For the text-containing cell, return its midpoint in [x, y] coordinate format. 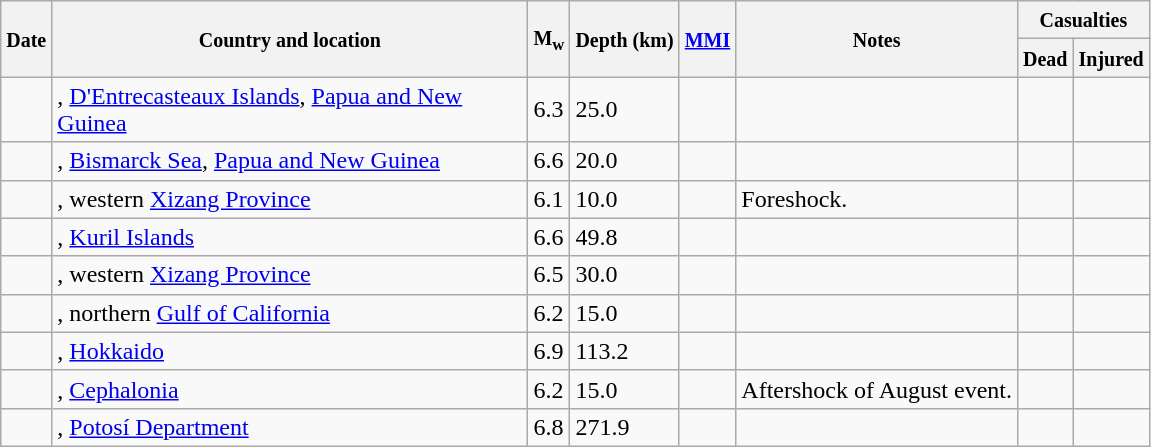
Country and location [290, 39]
20.0 [624, 161]
, northern Gulf of California [290, 313]
, Bismarck Sea, Papua and New Guinea [290, 161]
25.0 [624, 110]
30.0 [624, 275]
MMI [708, 39]
Aftershock of August event. [877, 389]
6.9 [549, 351]
Notes [877, 39]
6.8 [549, 427]
, Kuril Islands [290, 237]
Foreshock. [877, 199]
, Cephalonia [290, 389]
6.5 [549, 275]
6.3 [549, 110]
113.2 [624, 351]
Mw [549, 39]
271.9 [624, 427]
10.0 [624, 199]
6.1 [549, 199]
Casualties [1083, 20]
, Hokkaido [290, 351]
49.8 [624, 237]
Dead [1045, 58]
Depth (km) [624, 39]
, Potosí Department [290, 427]
Date [26, 39]
Injured [1111, 58]
, D'Entrecasteaux Islands, Papua and New Guinea [290, 110]
